Return the [x, y] coordinate for the center point of the cell that contains the specified text.  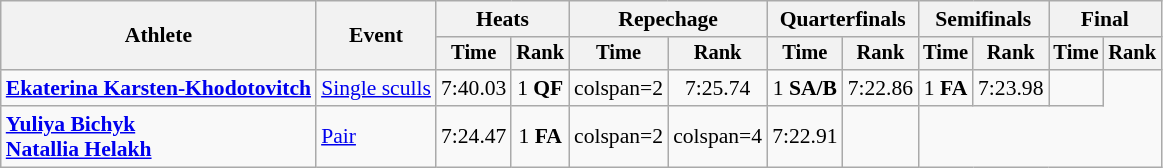
7:22.86 [880, 88]
Semifinals [983, 19]
Single sculls [376, 88]
Repechage [668, 19]
Athlete [158, 36]
7:25.74 [718, 88]
Ekaterina Karsten-Khodotovitch [158, 88]
Final [1104, 19]
Yuliya BichykNatallia Helakh [158, 136]
7:23.98 [1010, 88]
colspan=4 [718, 136]
Pair [376, 136]
1 QF [540, 88]
7:22.91 [804, 136]
7:40.03 [474, 88]
Event [376, 36]
Quarterfinals [842, 19]
7:24.47 [474, 136]
1 SA/B [804, 88]
Heats [502, 19]
